Scan for the cell matching the given text and deliver its (x, y) coordinate at center. 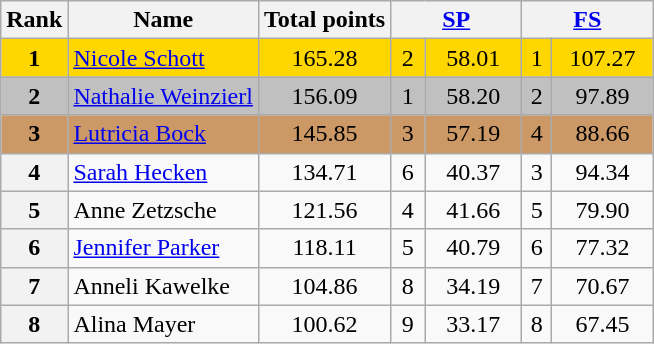
Nicole Schott (164, 58)
33.17 (474, 324)
Anneli Kawelke (164, 286)
58.01 (474, 58)
100.62 (324, 324)
57.19 (474, 134)
Name (164, 20)
Nathalie Weinzierl (164, 96)
77.32 (602, 248)
Sarah Hecken (164, 172)
118.11 (324, 248)
Rank (34, 20)
107.27 (602, 58)
104.86 (324, 286)
121.56 (324, 210)
Lutricia Bock (164, 134)
Alina Mayer (164, 324)
156.09 (324, 96)
FS (588, 20)
Jennifer Parker (164, 248)
134.71 (324, 172)
34.19 (474, 286)
97.89 (602, 96)
88.66 (602, 134)
40.37 (474, 172)
Anne Zetzsche (164, 210)
Total points (324, 20)
9 (408, 324)
41.66 (474, 210)
94.34 (602, 172)
70.67 (602, 286)
79.90 (602, 210)
67.45 (602, 324)
165.28 (324, 58)
145.85 (324, 134)
58.20 (474, 96)
40.79 (474, 248)
SP (456, 20)
